Search for the cell housing the specified text and yield its (X, Y) center coordinate. 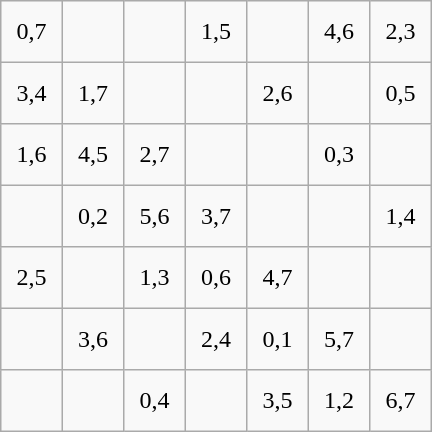
0,7 (32, 32)
2,6 (278, 93)
3,7 (216, 216)
2,7 (155, 155)
1,2 (339, 401)
0,6 (216, 278)
3,5 (278, 401)
0,2 (93, 216)
3,6 (93, 339)
1,6 (32, 155)
5,7 (339, 339)
1,4 (401, 216)
0,1 (278, 339)
1,5 (216, 32)
1,3 (155, 278)
4,7 (278, 278)
4,5 (93, 155)
2,5 (32, 278)
0,5 (401, 93)
0,3 (339, 155)
2,4 (216, 339)
2,3 (401, 32)
3,4 (32, 93)
4,6 (339, 32)
5,6 (155, 216)
6,7 (401, 401)
0,4 (155, 401)
1,7 (93, 93)
